Find where the given text appears and provide that cell's center as (x, y) coordinate. 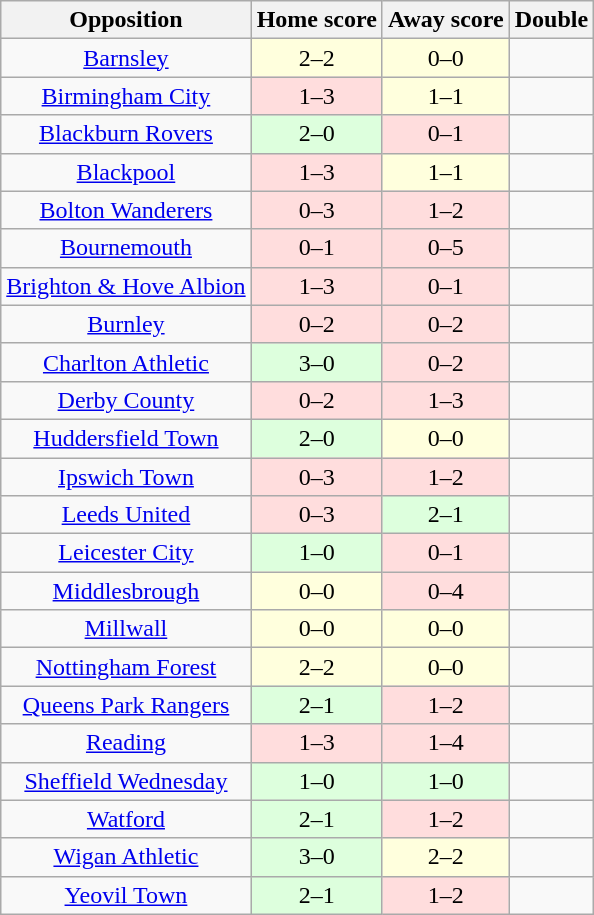
Blackpool (126, 172)
Burnley (126, 324)
Nottingham Forest (126, 667)
Bolton Wanderers (126, 210)
Charlton Athletic (126, 362)
Opposition (126, 20)
Middlesbrough (126, 591)
Yeovil Town (126, 895)
Away score (446, 20)
Brighton & Hove Albion (126, 286)
Queens Park Rangers (126, 705)
Double (551, 20)
Huddersfield Town (126, 438)
Watford (126, 819)
Reading (126, 743)
Birmingham City (126, 96)
Millwall (126, 629)
1–4 (446, 743)
Home score (316, 20)
Wigan Athletic (126, 857)
0–4 (446, 591)
Ipswich Town (126, 477)
Blackburn Rovers (126, 134)
Bournemouth (126, 248)
Leicester City (126, 553)
Barnsley (126, 58)
Leeds United (126, 515)
Sheffield Wednesday (126, 781)
0–5 (446, 248)
Derby County (126, 400)
